Provide the [X, Y] coordinate of the cell's center where the given text is located.  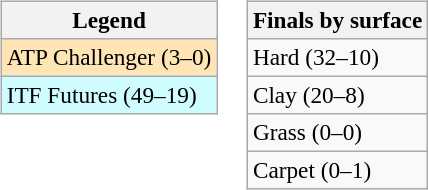
ITF Futures (49–19) [108, 95]
Legend [108, 20]
Clay (20–8) [337, 95]
Finals by surface [337, 20]
Grass (0–0) [337, 133]
Hard (32–10) [337, 57]
ATP Challenger (3–0) [108, 57]
Carpet (0–1) [337, 171]
